Scan for the cell matching the given text and deliver its [X, Y] coordinate at center. 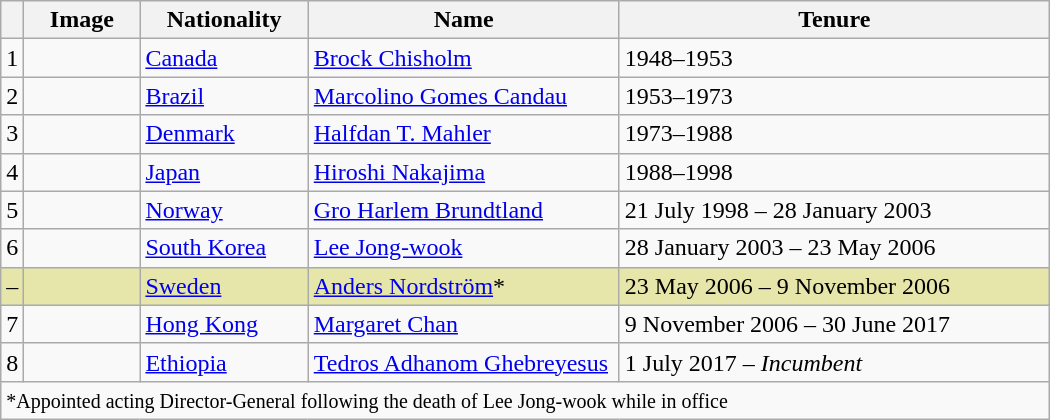
Image [82, 20]
Gro Harlem Brundtland [464, 210]
Tedros Adhanom Ghebreyesus [464, 362]
– [12, 286]
Ethiopia [224, 362]
Nationality [224, 20]
2 [12, 96]
7 [12, 324]
1948–1953 [834, 58]
23 May 2006 – 9 November 2006 [834, 286]
Brock Chisholm [464, 58]
Marcolino Gomes Candau [464, 96]
Lee Jong-wook [464, 248]
South Korea [224, 248]
1953–1973 [834, 96]
4 [12, 172]
3 [12, 134]
5 [12, 210]
1988–1998 [834, 172]
1 July 2017 – Incumbent [834, 362]
1973–1988 [834, 134]
28 January 2003 – 23 May 2006 [834, 248]
Halfdan T. Mahler [464, 134]
Name [464, 20]
*Appointed acting Director-General following the death of Lee Jong-wook while in office [525, 400]
Japan [224, 172]
8 [12, 362]
Denmark [224, 134]
Brazil [224, 96]
Margaret Chan [464, 324]
Norway [224, 210]
Tenure [834, 20]
Anders Nordström* [464, 286]
Sweden [224, 286]
Canada [224, 58]
9 November 2006 – 30 June 2017 [834, 324]
21 July 1998 – 28 January 2003 [834, 210]
Hong Kong [224, 324]
Hiroshi Nakajima [464, 172]
1 [12, 58]
6 [12, 248]
